From the cell containing the given text, extract its center point as [X, Y] coordinate. 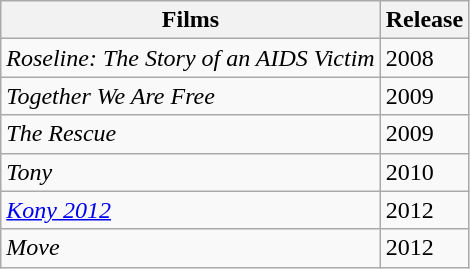
2008 [424, 58]
2010 [424, 172]
Move [190, 248]
Release [424, 20]
Tony [190, 172]
Kony 2012 [190, 210]
Films [190, 20]
The Rescue [190, 134]
Roseline: The Story of an AIDS Victim [190, 58]
Together We Are Free [190, 96]
